Identify which cell holds the provided text, then report its [X, Y] central coordinate. 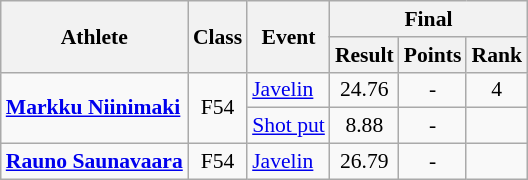
24.76 [364, 90]
8.88 [364, 126]
Markku Niinimaki [94, 108]
Shot put [288, 126]
Athlete [94, 36]
Rauno Saunavaara [94, 162]
26.79 [364, 162]
Rank [496, 55]
Class [218, 36]
Event [288, 36]
4 [496, 90]
Result [364, 55]
Final [428, 19]
Points [433, 55]
